Identify which cell holds the provided text, then report its (X, Y) central coordinate. 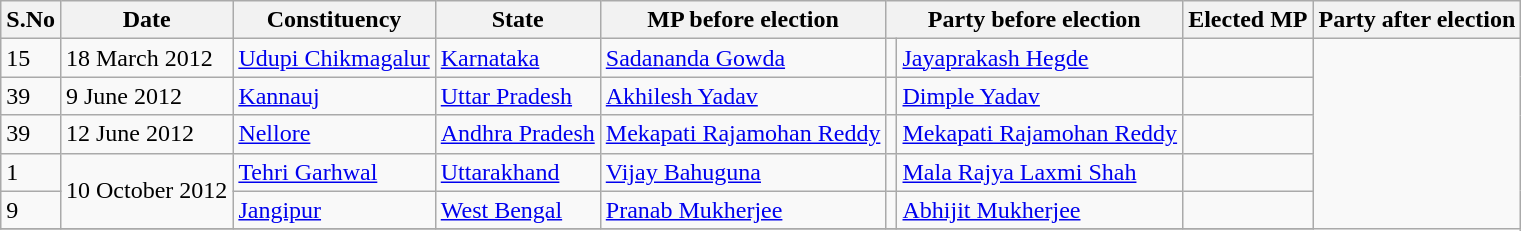
Vijay Bahuguna (743, 172)
9 (31, 210)
18 March 2012 (146, 58)
Pranab Mukherjee (743, 210)
Party after election (1417, 20)
Tehri Garhwal (334, 172)
15 (31, 58)
Dimple Yadav (1040, 96)
MP before election (743, 20)
10 October 2012 (146, 191)
Elected MP (1248, 20)
Jangipur (334, 210)
Party before election (1034, 20)
Uttarakhand (518, 172)
State (518, 20)
Sadananda Gowda (743, 58)
West Bengal (518, 210)
Kannauj (334, 96)
Udupi Chikmagalur (334, 58)
Mala Rajya Laxmi Shah (1040, 172)
9 June 2012 (146, 96)
Akhilesh Yadav (743, 96)
1 (31, 172)
12 June 2012 (146, 134)
S.No (31, 20)
Andhra Pradesh (518, 134)
Nellore (334, 134)
Uttar Pradesh (518, 96)
Date (146, 20)
Karnataka (518, 58)
Abhijit Mukherjee (1040, 210)
Constituency (334, 20)
Jayaprakash Hegde (1040, 58)
